Identify which cell holds the provided text, then report its [x, y] central coordinate. 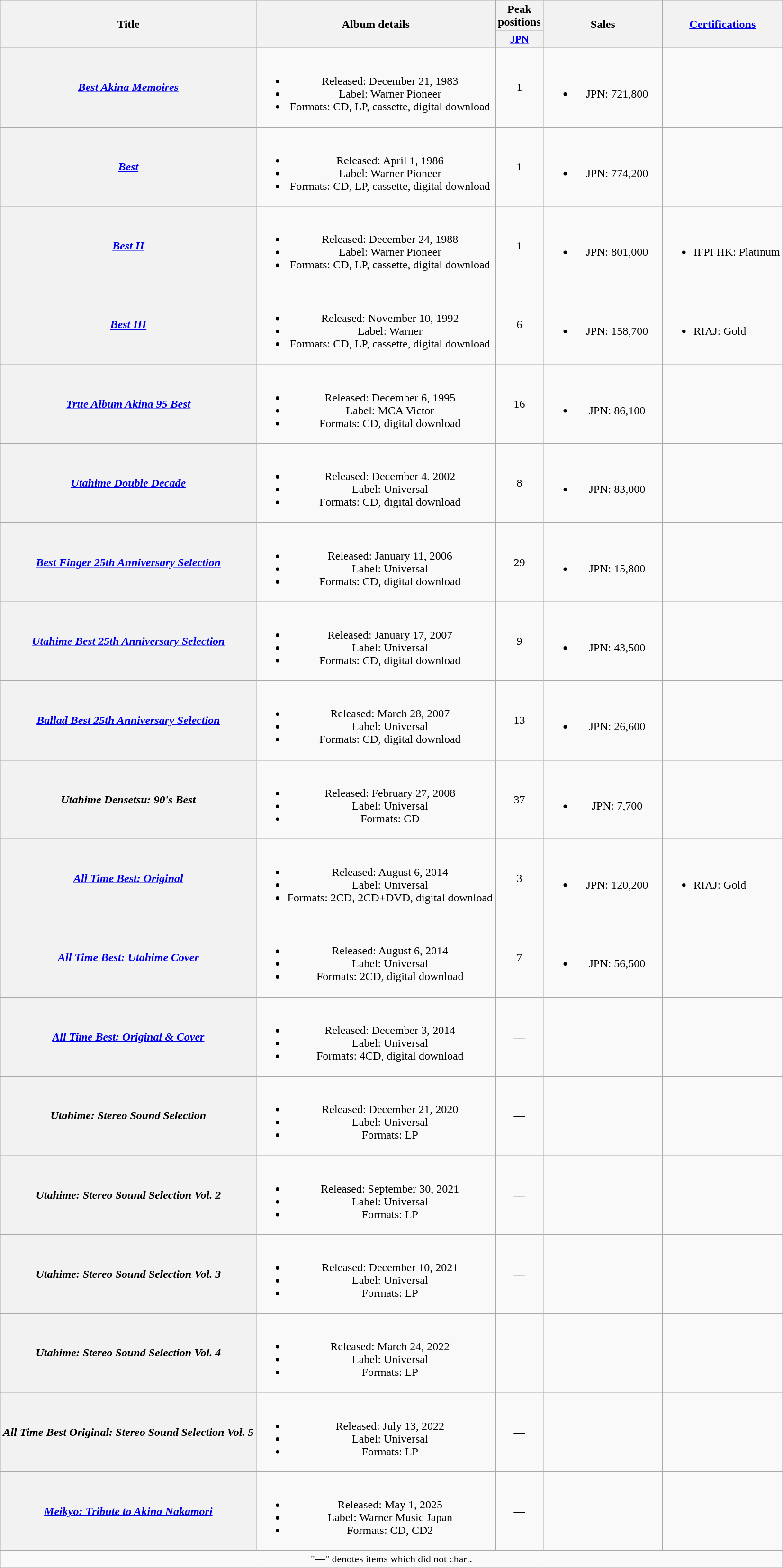
Released: January 11, 2006Label: UniversalFormats: CD, digital download [376, 562]
Utahime Densetsu: 90's Best [128, 799]
JPN: 26,600 [603, 721]
All Time Best: Original [128, 879]
7 [520, 957]
Album details [376, 25]
37 [520, 799]
Released: May 1, 2025Label: Warner Music JapanFormats: CD, CD2 [376, 1511]
9 [520, 641]
Meikyo: Tribute to Akina Nakamori [128, 1511]
Released: March 28, 2007Label: UniversalFormats: CD, digital download [376, 721]
Best [128, 167]
Released: December 6, 1995Label: MCA VictorFormats: CD, digital download [376, 404]
JPN: 83,000 [603, 483]
Best II [128, 246]
JPN: 7,700 [603, 799]
Released: November 10, 1992Label: WarnerFormats: CD, LP, cassette, digital download [376, 325]
Released: September 30, 2021Label: UniversalFormats: LP [376, 1195]
3 [520, 879]
6 [520, 325]
JPN: 43,500 [603, 641]
Best Finger 25th Anniversary Selection [128, 562]
Released: February 27, 2008Label: UniversalFormats: CD [376, 799]
Utahime: Stereo Sound Selection [128, 1115]
All Time Best: Original & Cover [128, 1037]
Title [128, 25]
Utahime: Stereo Sound Selection Vol. 2 [128, 1195]
Utahime: Stereo Sound Selection Vol. 3 [128, 1274]
All Time Best: Utahime Cover [128, 957]
Released: April 1, 1986Label: Warner PioneerFormats: CD, LP, cassette, digital download [376, 167]
13 [520, 721]
8 [520, 483]
JPN [520, 40]
JPN: 56,500 [603, 957]
JPN: 721,800 [603, 87]
Released: December 10, 2021Label: UniversalFormats: LP [376, 1274]
Released: January 17, 2007Label: UniversalFormats: CD, digital download [376, 641]
Utahime Double Decade [128, 483]
Released: August 6, 2014Label: UniversalFormats: 2CD, digital download [376, 957]
"—" denotes items which did not chart. [391, 1559]
Peak positions [520, 16]
Released: December 21, 1983Label: Warner PioneerFormats: CD, LP, cassette, digital download [376, 87]
Ballad Best 25th Anniversary Selection [128, 721]
Sales [603, 25]
Released: December 4. 2002Label: UniversalFormats: CD, digital download [376, 483]
Released: August 6, 2014Label: UniversalFormats: 2CD, 2CD+DVD, digital download [376, 879]
Utahime Best 25th Anniversary Selection [128, 641]
Released: December 24, 1988Label: Warner PioneerFormats: CD, LP, cassette, digital download [376, 246]
True Album Akina 95 Best [128, 404]
Released: July 13, 2022Label: UniversalFormats: LP [376, 1433]
JPN: 86,100 [603, 404]
JPN: 120,200 [603, 879]
Certifications [722, 25]
Released: December 21, 2020Label: UniversalFormats: LP [376, 1115]
IFPI HK: Platinum [722, 246]
Released: December 3, 2014Label: UniversalFormats: 4CD, digital download [376, 1037]
Utahime: Stereo Sound Selection Vol. 4 [128, 1353]
JPN: 158,700 [603, 325]
Best Akina Memoires [128, 87]
16 [520, 404]
JPN: 801,000 [603, 246]
Best III [128, 325]
29 [520, 562]
Released: March 24, 2022Label: UniversalFormats: LP [376, 1353]
JPN: 774,200 [603, 167]
JPN: 15,800 [603, 562]
All Time Best Original: Stereo Sound Selection Vol. 5 [128, 1433]
